Provide the (x, y) coordinate of the cell's center where the given text is located.  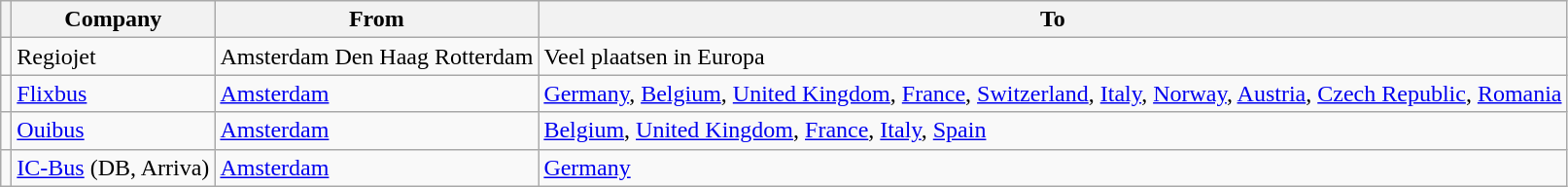
Germany, Belgium, United Kingdom, France, Switzerland, Italy, Norway, Austria, Czech Republic, Romania (1053, 93)
IC-Bus (DB, Arriva) (113, 168)
Ouibus (113, 131)
Veel plaatsen in Europa (1053, 56)
Flixbus (113, 93)
Regiojet (113, 56)
Belgium, United Kingdom, France, Italy, Spain (1053, 131)
Germany (1053, 168)
From (377, 19)
Amsterdam Den Haag Rotterdam (377, 56)
To (1053, 19)
Company (113, 19)
